Extract the (X, Y) coordinate from the center of the cell holding the provided text.  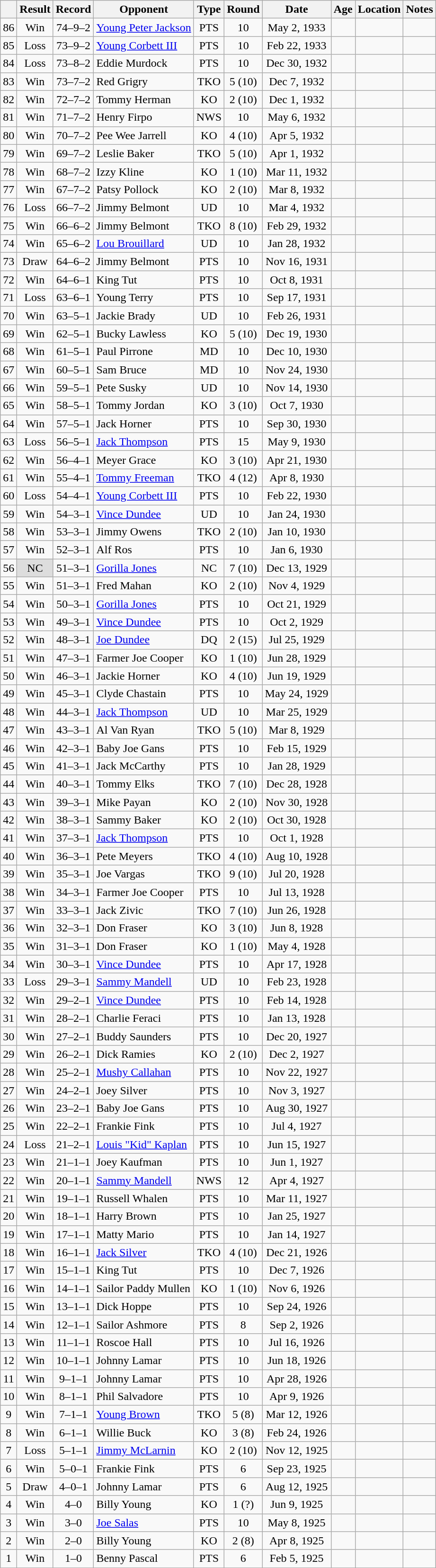
Dec 7, 1926 (296, 1270)
Jul 4, 1927 (296, 1126)
3 (9, 1523)
23 (9, 1162)
36 (9, 928)
22 (9, 1180)
62–5–1 (73, 334)
Dec 20, 1927 (296, 1036)
Mar 11, 1927 (296, 1198)
Sep 17, 1931 (296, 298)
Mar 4, 1932 (296, 207)
11 (9, 1379)
54–3–1 (73, 514)
Jun 18, 1926 (296, 1360)
Oct 30, 1928 (296, 820)
Tommy Herman (144, 99)
1–0 (73, 1559)
21–2–1 (73, 1144)
59–5–1 (73, 388)
Dick Ramies (144, 1054)
8 (10) (243, 226)
May 8, 1925 (296, 1523)
18 (9, 1252)
24–2–1 (73, 1090)
39–3–1 (73, 802)
Result (35, 9)
Jun 19, 1929 (296, 676)
Young Brown (144, 1415)
Nov 6, 1926 (296, 1288)
15–1–1 (73, 1270)
Jun 26, 1928 (296, 910)
55–4–1 (73, 478)
28–2–1 (73, 1018)
Lou Brouillard (144, 244)
72–7–2 (73, 99)
70 (9, 316)
Dec 13, 1929 (296, 568)
Jul 16, 1926 (296, 1342)
33–3–1 (73, 910)
26 (9, 1108)
57–5–1 (73, 424)
66–7–2 (73, 207)
Feb 15, 1929 (296, 748)
Meyer Grace (144, 460)
Matty Mario (144, 1234)
Jun 15, 1927 (296, 1144)
29 (9, 1054)
4 (9, 1505)
5–0–1 (73, 1469)
Dec 21, 1926 (296, 1252)
65 (9, 406)
41 (9, 838)
24 (9, 1144)
52–3–1 (73, 550)
Feb 5, 1925 (296, 1559)
Henry Firpo (144, 117)
Feb 22, 1930 (296, 496)
55 (9, 586)
19–1–1 (73, 1198)
47 (9, 730)
54–4–1 (73, 496)
37–3–1 (73, 838)
2 (15) (243, 640)
10–1–1 (73, 1360)
Charlie Feraci (144, 1018)
40–3–1 (73, 784)
51 (9, 658)
9 (9, 1415)
Jimmy Owens (144, 532)
Mar 25, 1929 (296, 712)
16–1–1 (73, 1252)
Joe Dundee (144, 640)
21–1–1 (73, 1162)
Bucky Lawless (144, 334)
Dec 2, 1927 (296, 1054)
34 (9, 964)
61–5–1 (73, 352)
3–0 (73, 1523)
77 (9, 189)
30–3–1 (73, 964)
71 (9, 298)
Jan 28, 1929 (296, 766)
58–5–1 (73, 406)
Apr 21, 1930 (296, 460)
13–1–1 (73, 1306)
5–1–1 (73, 1451)
84 (9, 63)
Apr 17, 1928 (296, 964)
Apr 28, 1926 (296, 1379)
17 (9, 1270)
58 (9, 532)
Jan 28, 1932 (296, 244)
47–3–1 (73, 658)
Buddy Saunders (144, 1036)
Paul Pirrone (144, 352)
Pete Susky (144, 388)
Feb 26, 1931 (296, 316)
53 (9, 622)
Tommy Jordan (144, 406)
Mike Payan (144, 802)
Jack Horner (144, 424)
67 (9, 370)
48–3–1 (73, 640)
9–1–1 (73, 1379)
Jack Zivic (144, 910)
Young Peter Jackson (144, 27)
43–3–1 (73, 730)
85 (9, 45)
May 24, 1929 (296, 694)
56–5–1 (73, 442)
Jan 24, 1930 (296, 514)
7–1–1 (73, 1415)
Feb 23, 1928 (296, 982)
Jackie Horner (144, 676)
Tommy Elks (144, 784)
68 (9, 352)
Feb 24, 1926 (296, 1433)
May 2, 1933 (296, 27)
Red Grigry (144, 81)
56 (9, 568)
73–8–2 (73, 63)
54 (9, 604)
Aug 12, 1925 (296, 1487)
33 (9, 982)
26–2–1 (73, 1054)
Leslie Baker (144, 153)
75 (9, 226)
Tommy Freeman (144, 478)
Nov 3, 1927 (296, 1090)
Notes (419, 9)
Opponent (144, 9)
61 (9, 478)
56–4–1 (73, 460)
28 (9, 1072)
35 (9, 946)
70–7–2 (73, 135)
Mar 11, 1932 (296, 171)
2 (8) (243, 1541)
Sep 23, 1925 (296, 1469)
45–3–1 (73, 694)
Jul 25, 1929 (296, 640)
Harry Brown (144, 1216)
Dec 19, 1930 (296, 334)
46–3–1 (73, 676)
78 (9, 171)
32 (9, 1000)
Aug 10, 1928 (296, 856)
63 (9, 442)
1 (?) (243, 1505)
71–7–2 (73, 117)
35–3–1 (73, 874)
48 (9, 712)
74 (9, 244)
17–1–1 (73, 1234)
38–3–1 (73, 820)
Jimmy McLarnin (144, 1451)
23–2–1 (73, 1108)
42–3–1 (73, 748)
60 (9, 496)
21 (9, 1198)
5 (8) (243, 1415)
86 (9, 27)
Jun 1, 1927 (296, 1162)
27–2–1 (73, 1036)
Sailor Paddy Mullen (144, 1288)
25 (9, 1126)
Fred Mahan (144, 586)
43 (9, 802)
64 (9, 424)
44 (9, 784)
Patsy Pollock (144, 189)
73 (9, 262)
Round (243, 9)
29–3–1 (73, 982)
Apr 1, 1932 (296, 153)
Sam Bruce (144, 370)
64–6–1 (73, 280)
Apr 8, 1930 (296, 478)
Age (343, 9)
41–3–1 (73, 766)
Record (73, 9)
Apr 8, 1925 (296, 1541)
69–7–2 (73, 153)
36–3–1 (73, 856)
65–6–2 (73, 244)
Sailor Ashmore (144, 1324)
Young Terry (144, 298)
Phil Salvadore (144, 1397)
Louis "Kid" Kaplan (144, 1144)
80 (9, 135)
Sep 24, 1926 (296, 1306)
Pee Wee Jarrell (144, 135)
2 (9, 1541)
Jun 8, 1928 (296, 928)
2–0 (73, 1541)
46 (9, 748)
Aug 30, 1927 (296, 1108)
Dec 7, 1932 (296, 81)
Mar 8, 1932 (296, 189)
6–1–1 (73, 1433)
Sep 30, 1930 (296, 424)
52 (9, 640)
Jan 6, 1930 (296, 550)
Mushy Callahan (144, 1072)
Izzy Kline (144, 171)
Jack McCarthy (144, 766)
Willie Buck (144, 1433)
32–3–1 (73, 928)
Nov 12, 1925 (296, 1451)
Oct 7, 1930 (296, 406)
67–7–2 (73, 189)
9 (10) (243, 874)
60–5–1 (73, 370)
Mar 12, 1926 (296, 1415)
Clyde Chastain (144, 694)
Mar 8, 1929 (296, 730)
Pete Meyers (144, 856)
Jack Silver (144, 1252)
7 (9, 1451)
72 (9, 280)
Nov 4, 1929 (296, 586)
20–1–1 (73, 1180)
73–7–2 (73, 81)
30 (9, 1036)
8–1–1 (73, 1397)
34–3–1 (73, 892)
Jul 20, 1928 (296, 874)
1 (9, 1559)
Oct 2, 1929 (296, 622)
19 (9, 1234)
82 (9, 99)
14–1–1 (73, 1288)
Location (379, 9)
31–3–1 (73, 946)
Dec 10, 1930 (296, 352)
Sammy Baker (144, 820)
5 (9, 1487)
Feb 14, 1928 (296, 1000)
14 (9, 1324)
29–2–1 (73, 1000)
Apr 9, 1926 (296, 1397)
DQ (209, 640)
81 (9, 117)
18–1–1 (73, 1216)
12–1–1 (73, 1324)
May 4, 1928 (296, 946)
Benny Pascal (144, 1559)
Dec 28, 1928 (296, 784)
Type (209, 9)
Nov 22, 1927 (296, 1072)
76 (9, 207)
Oct 8, 1931 (296, 280)
Roscoe Hall (144, 1342)
Joe Salas (144, 1523)
31 (9, 1018)
16 (9, 1288)
83 (9, 81)
22–2–1 (73, 1126)
64–6–2 (73, 262)
20 (9, 1216)
May 9, 1930 (296, 442)
50 (9, 676)
Dec 30, 1932 (296, 63)
62 (9, 460)
38 (9, 892)
Nov 30, 1928 (296, 802)
Jan 14, 1927 (296, 1234)
Sep 2, 1926 (296, 1324)
Jun 28, 1929 (296, 658)
74–9–2 (73, 27)
57 (9, 550)
Feb 29, 1932 (296, 226)
Date (296, 9)
49–3–1 (73, 622)
73–9–2 (73, 45)
27 (9, 1090)
44–3–1 (73, 712)
Nov 24, 1930 (296, 370)
Jun 9, 1925 (296, 1505)
37 (9, 910)
Jan 10, 1930 (296, 532)
13 (9, 1342)
4–0 (73, 1505)
Al Van Ryan (144, 730)
Jul 13, 1928 (296, 892)
25–2–1 (73, 1072)
53–3–1 (73, 532)
66–6–2 (73, 226)
Apr 4, 1927 (296, 1180)
39 (9, 874)
40 (9, 856)
50–3–1 (73, 604)
Jackie Brady (144, 316)
Oct 21, 1929 (296, 604)
Eddie Murdock (144, 63)
59 (9, 514)
Joey Kaufman (144, 1162)
Jan 25, 1927 (296, 1216)
May 6, 1932 (296, 117)
4–0–1 (73, 1487)
Alf Ros (144, 550)
42 (9, 820)
Nov 14, 1930 (296, 388)
68–7–2 (73, 171)
49 (9, 694)
69 (9, 334)
66 (9, 388)
4 (12) (243, 478)
63–5–1 (73, 316)
Feb 22, 1933 (296, 45)
Joe Vargas (144, 874)
79 (9, 153)
Joey Silver (144, 1090)
11–1–1 (73, 1342)
Dec 1, 1932 (296, 99)
Nov 16, 1931 (296, 262)
63–6–1 (73, 298)
45 (9, 766)
Russell Whalen (144, 1198)
Oct 1, 1928 (296, 838)
Apr 5, 1932 (296, 135)
3 (8) (243, 1433)
Dick Hoppe (144, 1306)
Jan 13, 1928 (296, 1018)
